Identify which cell holds the provided text, then report its [x, y] central coordinate. 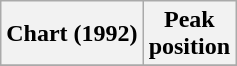
Peakposition [189, 34]
Chart (1992) [72, 34]
